Identify which cell holds the provided text, then report its [x, y] central coordinate. 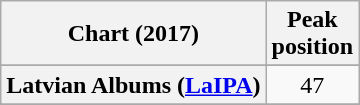
Latvian Albums (LaIPA) [134, 85]
47 [312, 85]
Chart (2017) [134, 34]
Peak position [312, 34]
